Determine the [x, y] coordinate at the center of the cell enclosing the given text.  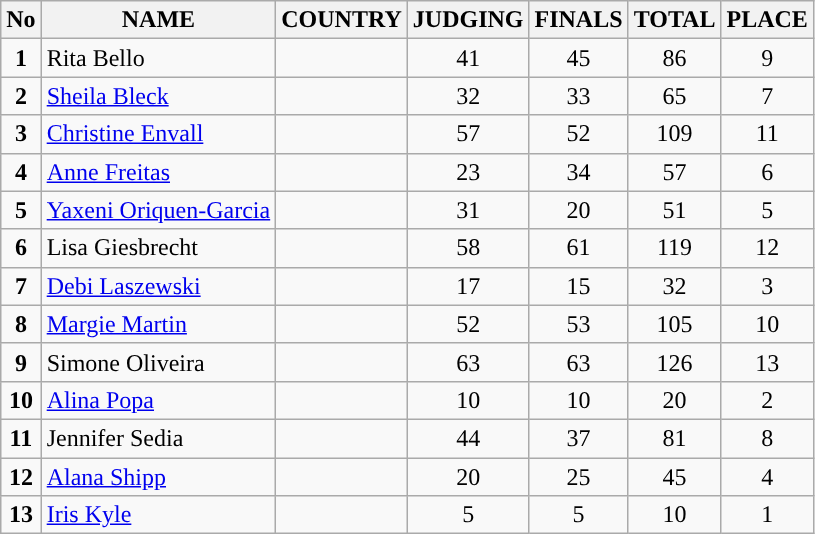
126 [674, 362]
37 [578, 438]
105 [674, 324]
34 [578, 172]
23 [468, 172]
86 [674, 58]
FINALS [578, 20]
119 [674, 248]
65 [674, 96]
Christine Envall [158, 134]
Alana Shipp [158, 477]
31 [468, 210]
41 [468, 58]
Debi Laszewski [158, 286]
Jennifer Sedia [158, 438]
Lisa Giesbrecht [158, 248]
58 [468, 248]
Alina Popa [158, 400]
15 [578, 286]
Sheila Bleck [158, 96]
53 [578, 324]
61 [578, 248]
NAME [158, 20]
Simone Oliveira [158, 362]
Margie Martin [158, 324]
81 [674, 438]
109 [674, 134]
44 [468, 438]
Iris Kyle [158, 515]
51 [674, 210]
JUDGING [468, 20]
PLACE [767, 20]
Rita Bello [158, 58]
No [21, 20]
COUNTRY [342, 20]
TOTAL [674, 20]
17 [468, 286]
33 [578, 96]
Yaxeni Oriquen-Garcia [158, 210]
25 [578, 477]
Anne Freitas [158, 172]
